Locate the cell with the specified text and output its [x, y] center coordinate. 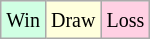
Win [24, 20]
Draw [72, 20]
Loss [126, 20]
